Find where the given text appears and provide that cell's center as [x, y] coordinate. 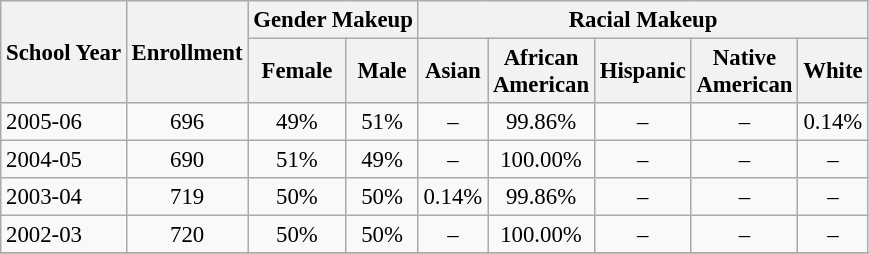
2004-05 [64, 160]
696 [187, 122]
Male [382, 72]
2002-03 [64, 235]
2005-06 [64, 122]
Asian [452, 72]
2003-04 [64, 197]
720 [187, 235]
Native American [744, 72]
Hispanic [642, 72]
Enrollment [187, 52]
School Year [64, 52]
African American [542, 72]
White [833, 72]
Female [297, 72]
Gender Makeup [333, 20]
690 [187, 160]
Racial Makeup [643, 20]
719 [187, 197]
